Capture the cell that displays the provided text and extract its [x, y] central coordinate. 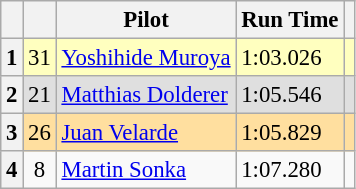
4 [12, 170]
1:03.026 [290, 58]
1:05.829 [290, 133]
8 [40, 170]
1:05.546 [290, 95]
Yoshihide Muroya [146, 58]
26 [40, 133]
Run Time [290, 20]
Martin Sonka [146, 170]
1 [12, 58]
Juan Velarde [146, 133]
31 [40, 58]
Matthias Dolderer [146, 95]
Pilot [146, 20]
1:07.280 [290, 170]
3 [12, 133]
2 [12, 95]
21 [40, 95]
